Pinpoint the cell where the given text exists, returning its [x, y] midpoint coordinate. 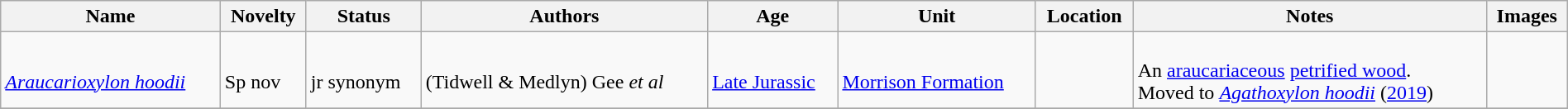
(Tidwell & Medlyn) Gee et al [564, 70]
Status [364, 17]
Age [772, 17]
jr synonym [364, 70]
Name [111, 17]
Images [1527, 17]
Authors [564, 17]
Unit [936, 17]
Notes [1310, 17]
Araucarioxylon hoodii [111, 70]
An araucariaceous petrified wood.Moved to Agathoxylon hoodii (2019) [1310, 70]
Novelty [263, 17]
Sp nov [263, 70]
Morrison Formation [936, 70]
Late Jurassic [772, 70]
Location [1084, 17]
